For the text-containing cell, return its midpoint in [X, Y] coordinate format. 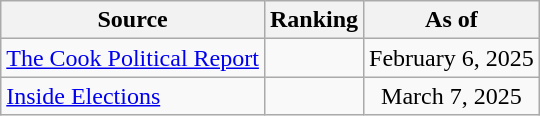
Inside Elections [133, 96]
Source [133, 20]
Ranking [314, 20]
The Cook Political Report [133, 58]
February 6, 2025 [452, 58]
As of [452, 20]
March 7, 2025 [452, 96]
